Identify which cell holds the provided text, then report its [X, Y] central coordinate. 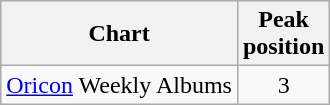
Peakposition [283, 34]
Oricon Weekly Albums [120, 85]
3 [283, 85]
Chart [120, 34]
